Pinpoint the cell where the given text exists, returning its (X, Y) midpoint coordinate. 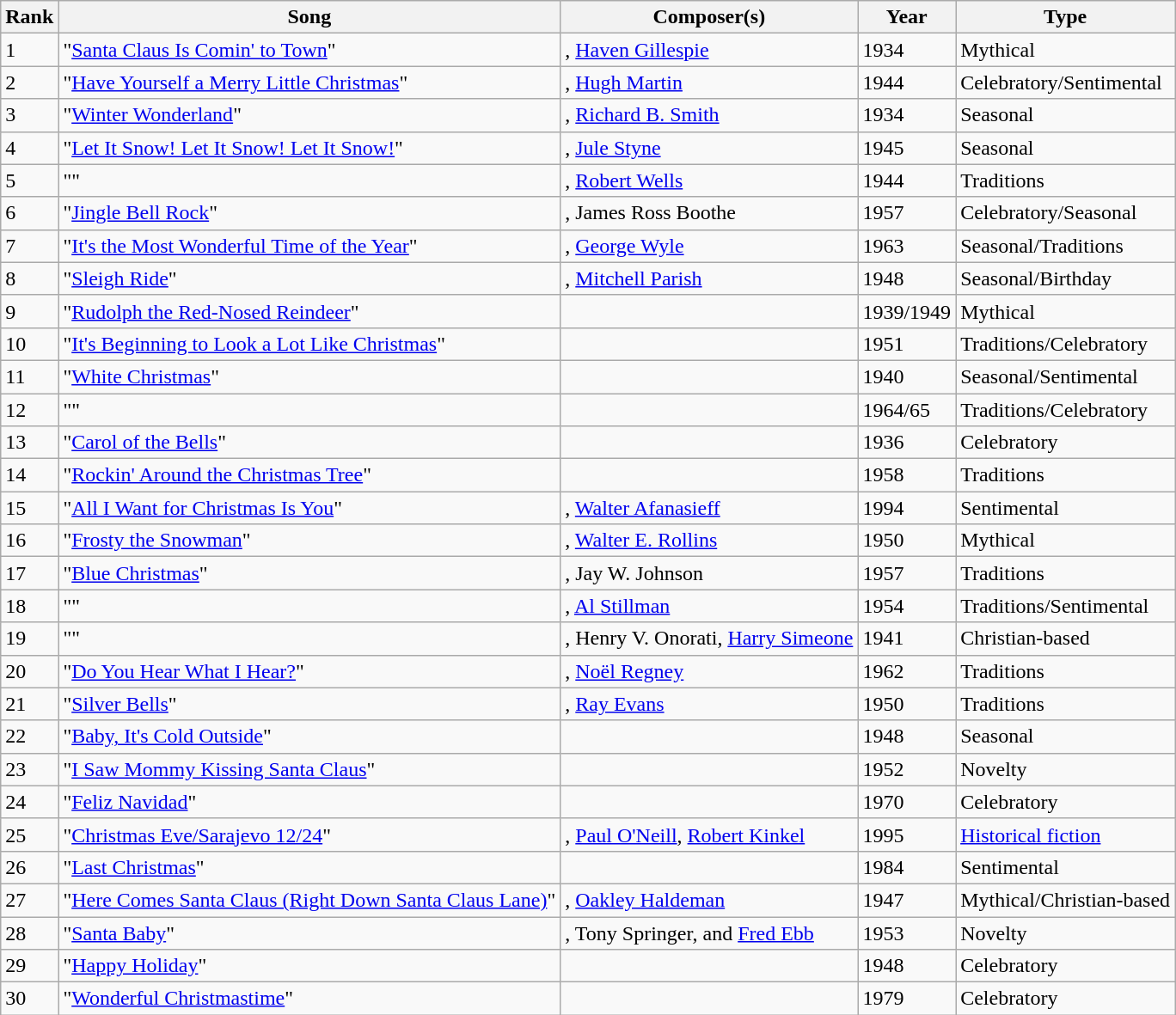
1964/65 (907, 410)
18 (29, 606)
19 (29, 639)
Christian-based (1066, 639)
, Tony Springer, and Fred Ebb (709, 932)
, George Wyle (709, 246)
5 (29, 180)
"Feliz Navidad" (309, 802)
Composer(s) (709, 17)
Celebratory/Seasonal (1066, 213)
, Walter E. Rollins (709, 541)
"It's Beginning to Look a Lot Like Christmas" (309, 344)
"All I Want for Christmas Is You" (309, 508)
"It's the Most Wonderful Time of the Year" (309, 246)
1958 (907, 475)
24 (29, 802)
1945 (907, 148)
1984 (907, 867)
Year (907, 17)
"White Christmas" (309, 376)
1995 (907, 835)
Seasonal/Birthday (1066, 278)
, James Ross Boothe (709, 213)
15 (29, 508)
"Frosty the Snowman" (309, 541)
Seasonal/Sentimental (1066, 376)
, Haven Gillespie (709, 50)
, Jule Styne (709, 148)
1947 (907, 900)
17 (29, 573)
"Santa Claus Is Comin' to Town" (309, 50)
, Hugh Martin (709, 83)
12 (29, 410)
16 (29, 541)
Traditions/Sentimental (1066, 606)
1994 (907, 508)
1940 (907, 376)
8 (29, 278)
"Baby, It's Cold Outside" (309, 737)
1954 (907, 606)
"Christmas Eve/Sarajevo 12/24" (309, 835)
1 (29, 50)
"Sleigh Ride" (309, 278)
Historical fiction (1066, 835)
1941 (907, 639)
1951 (907, 344)
Celebratory/Sentimental (1066, 83)
3 (29, 115)
23 (29, 769)
9 (29, 311)
4 (29, 148)
25 (29, 835)
, Ray Evans (709, 704)
Rank (29, 17)
"Santa Baby" (309, 932)
, Mitchell Parish (709, 278)
, Oakley Haldeman (709, 900)
13 (29, 443)
14 (29, 475)
"Here Comes Santa Claus (Right Down Santa Claus Lane)" (309, 900)
"Last Christmas" (309, 867)
"Wonderful Christmastime" (309, 999)
2 (29, 83)
Type (1066, 17)
1979 (907, 999)
7 (29, 246)
"Blue Christmas" (309, 573)
"Let It Snow! Let It Snow! Let It Snow!" (309, 148)
"Do You Hear What I Hear?" (309, 671)
30 (29, 999)
26 (29, 867)
1952 (907, 769)
"Rudolph the Red-Nosed Reindeer" (309, 311)
"Jingle Bell Rock" (309, 213)
, Robert Wells (709, 180)
21 (29, 704)
, Walter Afanasieff (709, 508)
, Jay W. Johnson (709, 573)
"Have Yourself a Merry Little Christmas" (309, 83)
, Henry V. Onorati, Harry Simeone (709, 639)
11 (29, 376)
"Rockin' Around the Christmas Tree" (309, 475)
1970 (907, 802)
22 (29, 737)
20 (29, 671)
10 (29, 344)
, Paul O'Neill, Robert Kinkel (709, 835)
"Happy Holiday" (309, 966)
1963 (907, 246)
28 (29, 932)
"I Saw Mommy Kissing Santa Claus" (309, 769)
1953 (907, 932)
6 (29, 213)
, Al Stillman (709, 606)
29 (29, 966)
, Richard B. Smith (709, 115)
, Noël Regney (709, 671)
27 (29, 900)
1939/1949 (907, 311)
Mythical/Christian-based (1066, 900)
1962 (907, 671)
"Winter Wonderland" (309, 115)
Seasonal/Traditions (1066, 246)
1936 (907, 443)
"Carol of the Bells" (309, 443)
"Silver Bells" (309, 704)
Song (309, 17)
